For the text-containing cell, return its midpoint in [x, y] coordinate format. 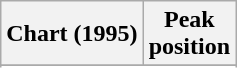
Peakposition [189, 34]
Chart (1995) [72, 34]
